Find where the given text appears and provide that cell's center as [x, y] coordinate. 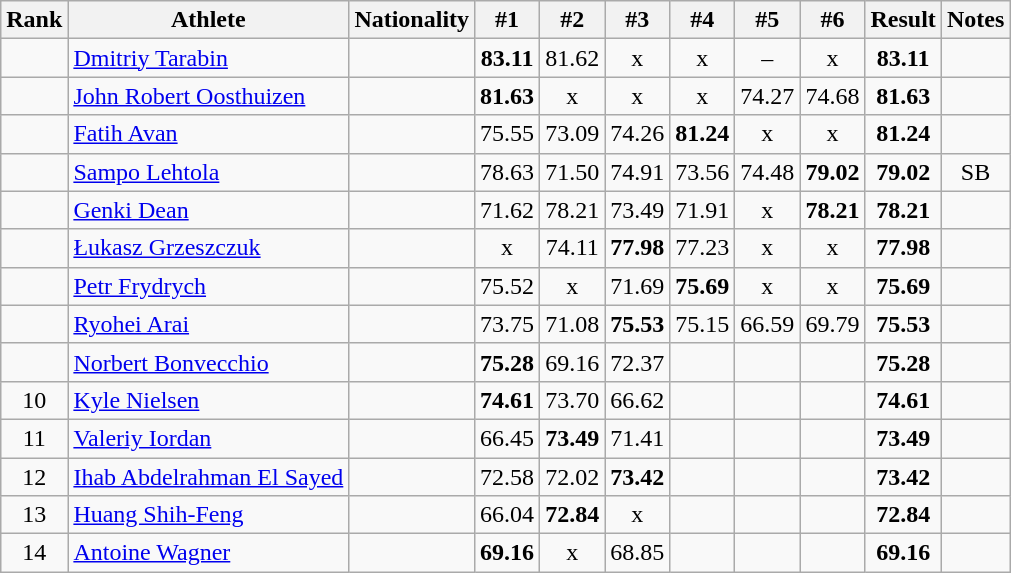
Norbert Bonvecchio [208, 362]
#5 [768, 20]
72.37 [638, 362]
13 [34, 515]
#2 [572, 20]
75.15 [702, 324]
Rank [34, 20]
77.23 [702, 248]
14 [34, 553]
74.26 [638, 134]
66.04 [508, 515]
73.70 [572, 400]
Huang Shih-Feng [208, 515]
SB [975, 172]
68.85 [638, 553]
11 [34, 438]
71.08 [572, 324]
66.59 [768, 324]
71.50 [572, 172]
Ryohei Arai [208, 324]
John Robert Oosthuizen [208, 96]
74.91 [638, 172]
78.63 [508, 172]
69.79 [832, 324]
71.41 [638, 438]
71.62 [508, 210]
Dmitriy Tarabin [208, 58]
66.45 [508, 438]
Fatih Avan [208, 134]
71.69 [638, 286]
73.75 [508, 324]
Petr Frydrych [208, 286]
#3 [638, 20]
74.48 [768, 172]
75.52 [508, 286]
66.62 [638, 400]
Genki Dean [208, 210]
Athlete [208, 20]
Result [903, 20]
72.02 [572, 477]
Łukasz Grzeszczuk [208, 248]
#6 [832, 20]
10 [34, 400]
73.09 [572, 134]
– [768, 58]
75.55 [508, 134]
Kyle Nielsen [208, 400]
Notes [975, 20]
#1 [508, 20]
74.27 [768, 96]
Ihab Abdelrahman El Sayed [208, 477]
74.11 [572, 248]
#4 [702, 20]
73.56 [702, 172]
81.62 [572, 58]
12 [34, 477]
Antoine Wagner [208, 553]
71.91 [702, 210]
74.68 [832, 96]
Sampo Lehtola [208, 172]
Nationality [412, 20]
Valeriy Iordan [208, 438]
72.58 [508, 477]
